Provide the (X, Y) coordinate of the cell's center where the given text is located.  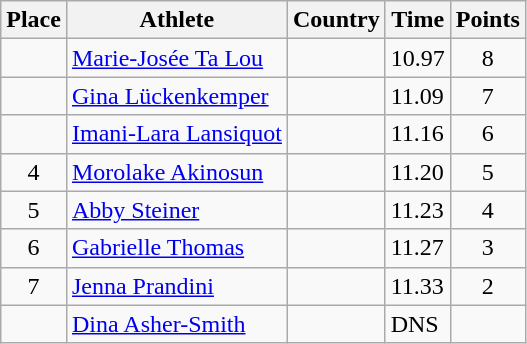
Points (488, 20)
Morolake Akinosun (176, 172)
Imani-Lara Lansiquot (176, 134)
3 (488, 248)
Marie-Josée Ta Lou (176, 58)
Time (418, 20)
Place (34, 20)
11.27 (418, 248)
11.20 (418, 172)
Gabrielle Thomas (176, 248)
DNS (418, 324)
2 (488, 286)
Abby Steiner (176, 210)
11.33 (418, 286)
11.23 (418, 210)
8 (488, 58)
Athlete (176, 20)
Gina Lückenkemper (176, 96)
Jenna Prandini (176, 286)
Country (336, 20)
10.97 (418, 58)
11.16 (418, 134)
11.09 (418, 96)
Dina Asher-Smith (176, 324)
